Identify which cell holds the provided text, then report its (X, Y) central coordinate. 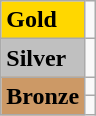
Bronze (43, 96)
Silver (43, 58)
Gold (43, 20)
